From the cell containing the given text, extract its center point as (x, y) coordinate. 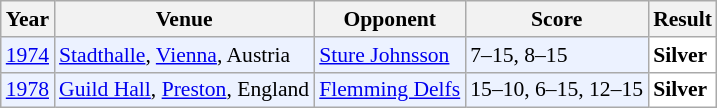
Sture Johnsson (390, 55)
Year (28, 19)
Venue (184, 19)
Opponent (390, 19)
15–10, 6–15, 12–15 (556, 90)
Result (682, 19)
Score (556, 19)
1978 (28, 90)
7–15, 8–15 (556, 55)
Guild Hall, Preston, England (184, 90)
Stadthalle, Vienna, Austria (184, 55)
1974 (28, 55)
Flemming Delfs (390, 90)
